Scan for the cell matching the given text and deliver its [X, Y] coordinate at center. 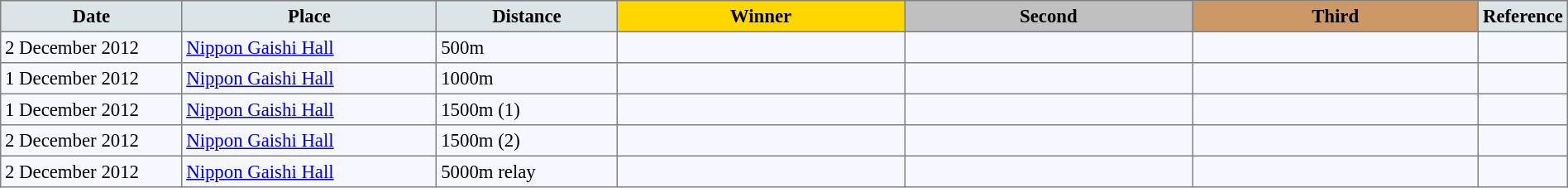
1000m [527, 79]
5000m relay [527, 171]
Date [91, 17]
Winner [761, 17]
Distance [527, 17]
Reference [1523, 17]
1500m (2) [527, 141]
500m [527, 47]
Place [309, 17]
Second [1049, 17]
1500m (1) [527, 109]
Third [1336, 17]
